Search for the cell housing the specified text and yield its [X, Y] center coordinate. 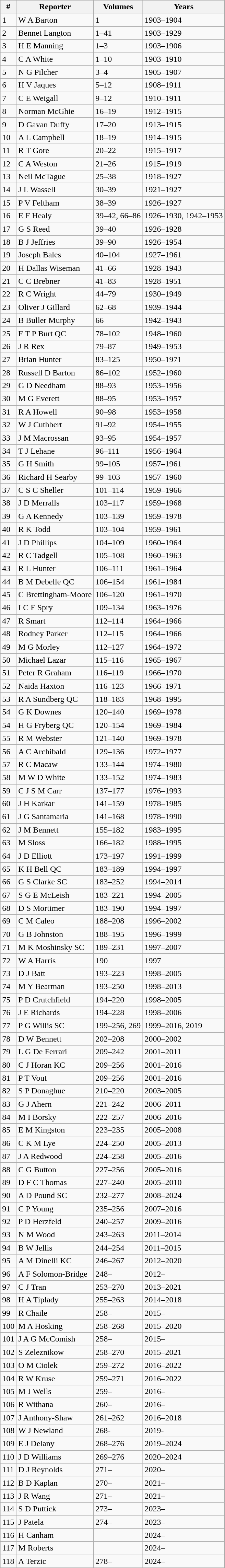
22 [8, 294]
R C Wright [55, 294]
88 [8, 1169]
J A Redwood [55, 1156]
A Terzic [55, 1561]
21–26 [118, 164]
42 [8, 555]
J R Rex [55, 346]
222–257 [118, 1117]
91 [8, 1208]
95 [8, 1261]
89 [8, 1182]
J D Elliott [55, 856]
10 [8, 137]
92 [8, 1222]
25 [8, 333]
258–268 [118, 1326]
221–242 [118, 1104]
2016–2018 [184, 1418]
2013–2021 [184, 1287]
116–123 [118, 686]
D W Bennett [55, 1039]
78 [8, 1039]
72 [8, 960]
193–250 [118, 986]
20–22 [118, 150]
61 [8, 817]
261–262 [118, 1418]
21 [8, 281]
1956–1964 [184, 451]
1912–1915 [184, 111]
194–220 [118, 1000]
W J Cuthbert [55, 425]
D Gavan Duffy [55, 124]
227–240 [118, 1182]
Naida Haxton [55, 686]
18 [8, 242]
17–20 [118, 124]
235–256 [118, 1208]
103 [8, 1365]
183–190 [118, 908]
R Withana [55, 1404]
85 [8, 1130]
39–42, 66–86 [118, 216]
45 [8, 595]
N M Wood [55, 1235]
T J Lehane [55, 451]
13 [8, 177]
273– [118, 1509]
96 [8, 1274]
M I Borsky [55, 1117]
1998–2013 [184, 986]
# [8, 7]
1974–1980 [184, 764]
1988–1995 [184, 843]
16–19 [118, 111]
1999–2016, 2019 [184, 1026]
31 [8, 412]
H G Fryberg QC [55, 725]
259–272 [118, 1365]
H Canham [55, 1535]
1–41 [118, 33]
8 [8, 111]
J D Williams [55, 1457]
79 [8, 1052]
2001–2011 [184, 1052]
1997 [184, 960]
1974–1983 [184, 777]
1–3 [118, 46]
1961–1970 [184, 595]
1960–1963 [184, 555]
224–250 [118, 1143]
106–111 [118, 568]
118 [8, 1561]
269–276 [118, 1457]
6 [8, 85]
243–263 [118, 1235]
111 [8, 1470]
71 [8, 947]
133–144 [118, 764]
75 [8, 1000]
J L Wassell [55, 190]
46 [8, 608]
87 [8, 1156]
G J Ahern [55, 1104]
98 [8, 1300]
44–79 [118, 294]
M A Hosking [55, 1326]
G A Kennedy [55, 516]
G S Clarke SC [55, 882]
116–119 [118, 673]
J Patela [55, 1522]
74 [8, 986]
H A Tiplady [55, 1300]
52 [8, 686]
R W Kruse [55, 1378]
Richard H Searby [55, 477]
109 [8, 1444]
A L Campbell [55, 137]
A F Solomon-Bridge [55, 1274]
101–114 [118, 490]
1972–1977 [184, 751]
173–197 [118, 856]
155–182 [118, 830]
88–95 [118, 399]
E M Kingston [55, 1130]
259–271 [118, 1378]
1926–1954 [184, 242]
51 [8, 673]
1961–1984 [184, 582]
C G Button [55, 1169]
1903–1910 [184, 59]
107 [8, 1418]
C Brettingham-Moore [55, 595]
1983–1995 [184, 830]
57 [8, 764]
17 [8, 229]
1978–1990 [184, 817]
227–256 [118, 1169]
183–189 [118, 869]
104 [8, 1378]
105–108 [118, 555]
268- [118, 1431]
Joseph Bales [55, 255]
1960–1964 [184, 542]
268–276 [118, 1444]
G B Johnston [55, 934]
24 [8, 320]
1915–1919 [184, 164]
64 [8, 856]
40–104 [118, 255]
103–117 [118, 503]
R A Sundberg QC [55, 699]
H E Manning [55, 46]
1926–1927 [184, 203]
R Chaile [55, 1313]
1928–1943 [184, 268]
26 [8, 346]
93 [8, 1235]
1994–2014 [184, 882]
78–102 [118, 333]
188–208 [118, 921]
209–242 [118, 1052]
16 [8, 216]
58 [8, 777]
33 [8, 438]
R L Hunter [55, 568]
1959–1978 [184, 516]
53 [8, 699]
M G Morley [55, 647]
2019- [184, 1431]
P V Feltham [55, 203]
1949–1953 [184, 346]
C P Young [55, 1208]
E F Healy [55, 216]
83–125 [118, 359]
14 [8, 190]
M J Wells [55, 1391]
Neil McTague [55, 177]
99 [8, 1313]
2005–2008 [184, 1130]
Brian Hunter [55, 359]
38–39 [118, 203]
H V Jaques [55, 85]
R K Todd [55, 529]
J G Santamaria [55, 817]
9–12 [118, 98]
L G De Ferrari [55, 1052]
1926–1930, 1942–1953 [184, 216]
7 [8, 98]
1918–1927 [184, 177]
100 [8, 1326]
1921–1927 [184, 190]
109–134 [118, 608]
H Dallas Wiseman [55, 268]
2012–2020 [184, 1261]
Norman McGhie [55, 111]
2006–2011 [184, 1104]
C J Horan KC [55, 1065]
J E Richards [55, 1013]
12 [8, 164]
41 [8, 542]
86 [8, 1143]
1905–1907 [184, 72]
R M Webster [55, 738]
2006–2016 [184, 1117]
Peter R Graham [55, 673]
1996–1999 [184, 934]
244–254 [118, 1248]
82 [8, 1091]
1994–2005 [184, 895]
1991–1999 [184, 856]
253–270 [118, 1287]
116 [8, 1535]
J D Phillips [55, 542]
B W Jellis [55, 1248]
27 [8, 359]
C A Weston [55, 164]
39 [8, 516]
R C Macaw [55, 764]
106–154 [118, 582]
B J Jeffries [55, 242]
103–139 [118, 516]
3 [8, 46]
2005–2010 [184, 1182]
Oliver J Gillard [55, 307]
47 [8, 621]
93–95 [118, 438]
2003–2005 [184, 1091]
C S C Sheller [55, 490]
Michael Lazar [55, 660]
39–90 [118, 242]
M Roberts [55, 1548]
188–195 [118, 934]
1953–1957 [184, 399]
D F C Thomas [55, 1182]
1959–1966 [184, 490]
1966–1970 [184, 673]
G K Downes [55, 712]
120–154 [118, 725]
99–105 [118, 464]
2007–2016 [184, 1208]
1963–1976 [184, 608]
R C Tadgell [55, 555]
112 [8, 1483]
W J Newland [55, 1431]
M W D White [55, 777]
1966–1971 [184, 686]
112–115 [118, 634]
5 [8, 72]
Rodney Parker [55, 634]
C J S M Carr [55, 790]
1969–1984 [184, 725]
1928–1951 [184, 281]
274– [118, 1522]
2020– [184, 1470]
166–182 [118, 843]
223–235 [118, 1130]
106–120 [118, 595]
A D Pound SC [55, 1195]
2012– [184, 1274]
48 [8, 634]
90 [8, 1195]
43 [8, 568]
G D Needham [55, 386]
1915–1917 [184, 150]
F T P Burt QC [55, 333]
W A Barton [55, 20]
J D Merralls [55, 503]
19 [8, 255]
1976–1993 [184, 790]
1903–1906 [184, 46]
2015–2020 [184, 1326]
30 [8, 399]
248– [118, 1274]
1959–1968 [184, 503]
258–270 [118, 1352]
56 [8, 751]
M K Moshinsky SC [55, 947]
1998–2006 [184, 1013]
50 [8, 660]
A C Archibald [55, 751]
99–103 [118, 477]
73 [8, 973]
44 [8, 582]
25–38 [118, 177]
246–267 [118, 1261]
1957–1961 [184, 464]
1959–1961 [184, 529]
141–168 [118, 817]
80 [8, 1065]
B D Kaplan [55, 1483]
41–83 [118, 281]
69 [8, 921]
193–223 [118, 973]
S P Donaghue [55, 1091]
2011–2015 [184, 1248]
S Zeleznikow [55, 1352]
C A White [55, 59]
278– [118, 1561]
270– [118, 1483]
S G E McLeish [55, 895]
R Smart [55, 621]
55 [8, 738]
88–93 [118, 386]
P D Herzfeld [55, 1222]
104–109 [118, 542]
1939–1944 [184, 307]
106 [8, 1404]
1927–1961 [184, 255]
1903–1929 [184, 33]
70 [8, 934]
15 [8, 203]
E J Delany [55, 1444]
1953–1958 [184, 412]
63 [8, 843]
1954–1955 [184, 425]
C E Weigall [55, 98]
49 [8, 647]
1997–2007 [184, 947]
2019–2024 [184, 1444]
117 [8, 1548]
1913–1915 [184, 124]
41–66 [118, 268]
76 [8, 1013]
194–228 [118, 1013]
112–114 [118, 621]
1910–1911 [184, 98]
81 [8, 1078]
2014–2018 [184, 1300]
102 [8, 1352]
120–140 [118, 712]
115 [8, 1522]
260– [118, 1404]
1968–1995 [184, 699]
77 [8, 1026]
G H Smith [55, 464]
C K M Lye [55, 1143]
59 [8, 790]
R A Howell [55, 412]
D J Batt [55, 973]
60 [8, 804]
2009–2016 [184, 1222]
232–277 [118, 1195]
183–221 [118, 895]
62–68 [118, 307]
94 [8, 1248]
1978–1985 [184, 804]
129–136 [118, 751]
67 [8, 895]
18–19 [118, 137]
1926–1928 [184, 229]
9 [8, 124]
1965–1967 [184, 660]
B Buller Murphy [55, 320]
J A G McComish [55, 1339]
1930–1949 [184, 294]
B M Debelle QC [55, 582]
J Anthony-Shaw [55, 1418]
P T Vout [55, 1078]
255–263 [118, 1300]
1–10 [118, 59]
C M Caleo [55, 921]
23 [8, 307]
108 [8, 1431]
1964–1972 [184, 647]
M Y Bearman [55, 986]
2020–2024 [184, 1457]
1950–1971 [184, 359]
30–39 [118, 190]
2005–2013 [184, 1143]
113 [8, 1496]
C J Tran [55, 1287]
118–183 [118, 699]
28 [8, 372]
79–87 [118, 346]
86–102 [118, 372]
P D Crutchfield [55, 1000]
J M Bennett [55, 830]
105 [8, 1391]
Years [184, 7]
83 [8, 1104]
Reporter [55, 7]
29 [8, 386]
1996–2002 [184, 921]
37 [8, 490]
J R Wang [55, 1496]
259– [118, 1391]
32 [8, 425]
4 [8, 59]
38 [8, 503]
1954–1957 [184, 438]
1953–1956 [184, 386]
Russell D Barton [55, 372]
189–231 [118, 947]
2015–2021 [184, 1352]
39–40 [118, 229]
W A Harris [55, 960]
D J Reynolds [55, 1470]
C C Brebner [55, 281]
1952–1960 [184, 372]
133–152 [118, 777]
65 [8, 869]
1908–1911 [184, 85]
36 [8, 477]
90–98 [118, 412]
35 [8, 464]
202–208 [118, 1039]
R T Gore [55, 150]
97 [8, 1287]
1903–1904 [184, 20]
D S Mortimer [55, 908]
68 [8, 908]
62 [8, 830]
I C F Spry [55, 608]
Bennet Langton [55, 33]
A M Dinelli KC [55, 1261]
Volumes [118, 7]
114 [8, 1509]
91–92 [118, 425]
M G Everett [55, 399]
224–258 [118, 1156]
40 [8, 529]
103–104 [118, 529]
J H Karkar [55, 804]
141–159 [118, 804]
190 [118, 960]
101 [8, 1339]
3–4 [118, 72]
110 [8, 1457]
121–140 [118, 738]
2 [8, 33]
2011–2014 [184, 1235]
84 [8, 1117]
M Sloss [55, 843]
G S Reed [55, 229]
K H Bell QC [55, 869]
S D Puttick [55, 1509]
2000–2002 [184, 1039]
J M Macrossan [55, 438]
240–257 [118, 1222]
96–111 [118, 451]
5–12 [118, 85]
115–116 [118, 660]
O M Ciolek [55, 1365]
11 [8, 150]
1948–1960 [184, 333]
1957–1960 [184, 477]
1942–1943 [184, 320]
183–252 [118, 882]
2008–2024 [184, 1195]
1961–1964 [184, 568]
112–127 [118, 647]
34 [8, 451]
199–256, 269 [118, 1026]
N G Pilcher [55, 72]
20 [8, 268]
210–220 [118, 1091]
1914–1915 [184, 137]
137–177 [118, 790]
P G Willis SC [55, 1026]
